Return the [x, y] coordinate for the center point of the cell that contains the specified text.  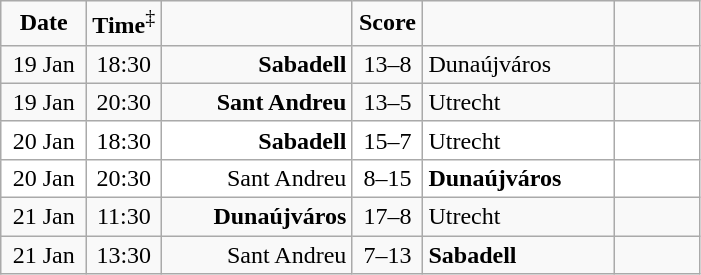
17–8 [388, 217]
11:30 [124, 217]
8–15 [388, 178]
13–5 [388, 102]
13–8 [388, 64]
Time‡ [124, 24]
13:30 [124, 255]
7–13 [388, 255]
Date [44, 24]
Score [388, 24]
15–7 [388, 140]
